Capture the cell that displays the provided text and extract its [X, Y] central coordinate. 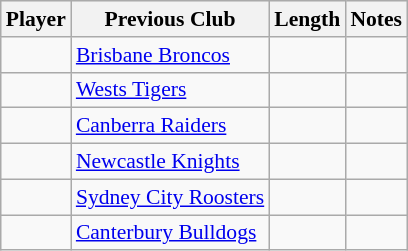
Canberra Raiders [170, 126]
Brisbane Broncos [170, 55]
Newcastle Knights [170, 162]
Wests Tigers [170, 90]
Canterbury Bulldogs [170, 233]
Previous Club [170, 19]
Length [307, 19]
Notes [376, 19]
Player [36, 19]
Sydney City Roosters [170, 197]
